Determine the [x, y] coordinate at the center of the cell enclosing the given text.  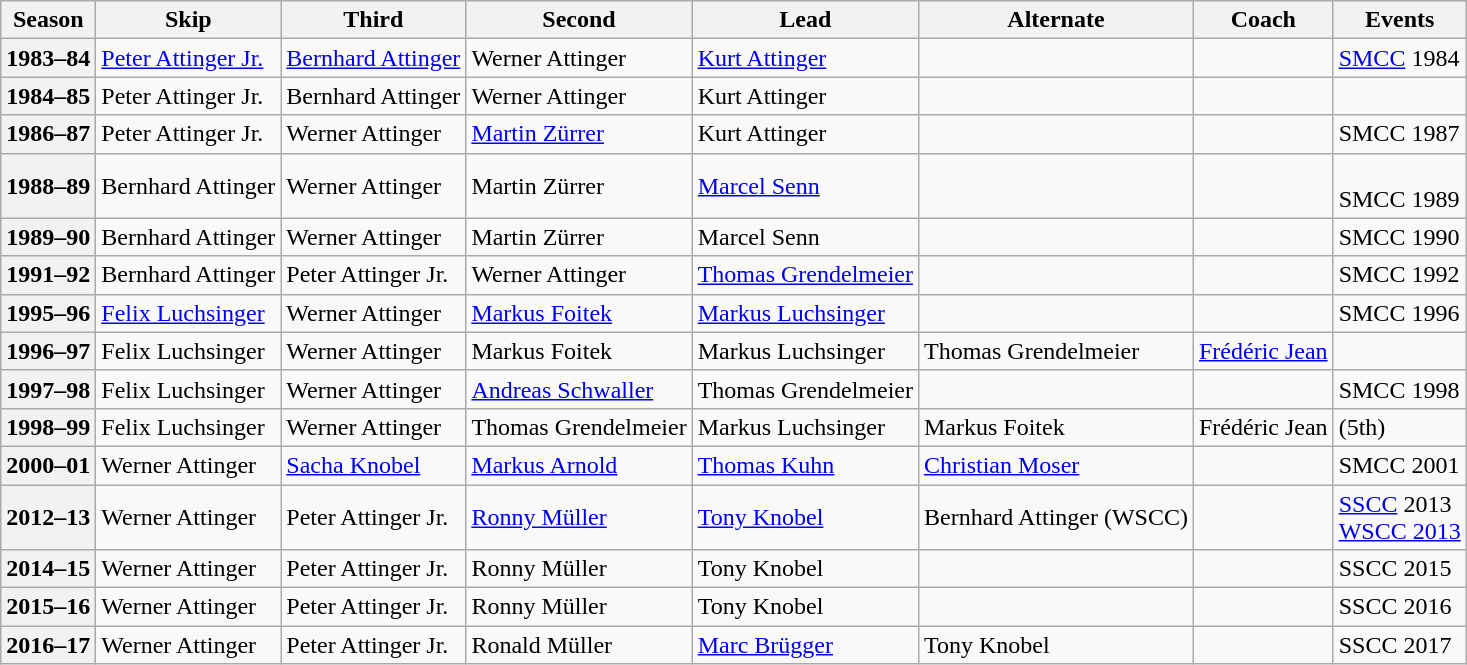
1996–97 [48, 351]
Season [48, 20]
1986–87 [48, 134]
SMCC 1992 [1400, 275]
Marc Brügger [805, 645]
SSCC 2013 WSCC 2013 [1400, 516]
1983–84 [48, 58]
Bernhard Attinger (WSCC) [1056, 516]
SSCC 2015 [1400, 569]
Lead [805, 20]
SSCC 2017 [1400, 645]
SMCC 1996 [1400, 313]
SMCC 1989 [1400, 186]
SMCC 1998 [1400, 389]
Andreas Schwaller [579, 389]
Coach [1263, 20]
Third [374, 20]
1984–85 [48, 96]
2012–13 [48, 516]
Markus Arnold [579, 465]
1997–98 [48, 389]
SMCC 1987 [1400, 134]
2016–17 [48, 645]
SSCC 2016 [1400, 607]
Christian Moser [1056, 465]
1995–96 [48, 313]
SMCC 1984 [1400, 58]
Events [1400, 20]
SMCC 2001 [1400, 465]
Thomas Kuhn [805, 465]
1989–90 [48, 237]
2014–15 [48, 569]
Ronald Müller [579, 645]
SMCC 1990 [1400, 237]
Sacha Knobel [374, 465]
2015–16 [48, 607]
1988–89 [48, 186]
Skip [188, 20]
Alternate [1056, 20]
1998–99 [48, 427]
Second [579, 20]
(5th) [1400, 427]
2000–01 [48, 465]
1991–92 [48, 275]
